Extract the (X, Y) coordinate from the center of the cell holding the provided text.  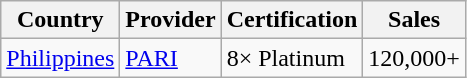
Provider (170, 20)
Philippines (60, 58)
8× Platinum (292, 58)
Certification (292, 20)
120,000+ (414, 58)
Country (60, 20)
PARI (170, 58)
Sales (414, 20)
